Extract the (X, Y) coordinate from the center of the cell holding the provided text.  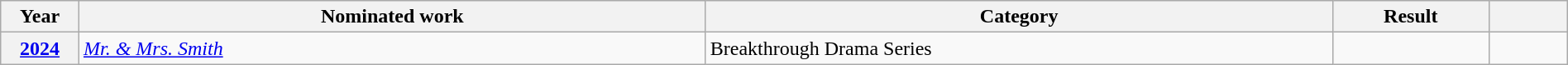
Mr. & Mrs. Smith (392, 48)
Nominated work (392, 17)
Category (1019, 17)
2024 (40, 48)
Breakthrough Drama Series (1019, 48)
Result (1411, 17)
Year (40, 17)
